Provide the [x, y] coordinate of the cell's center where the given text is located.  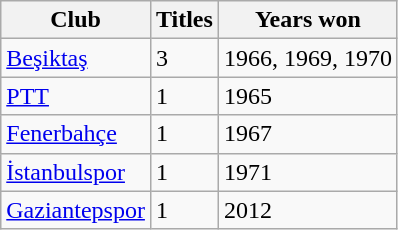
3 [184, 58]
1966, 1969, 1970 [308, 58]
Fenerbahçe [76, 134]
1967 [308, 134]
Beşiktaş [76, 58]
Gaziantepspor [76, 210]
Years won [308, 20]
Titles [184, 20]
1971 [308, 172]
PTT [76, 96]
İstanbulspor [76, 172]
1965 [308, 96]
2012 [308, 210]
Club [76, 20]
